Find where the given text appears and provide that cell's center as [x, y] coordinate. 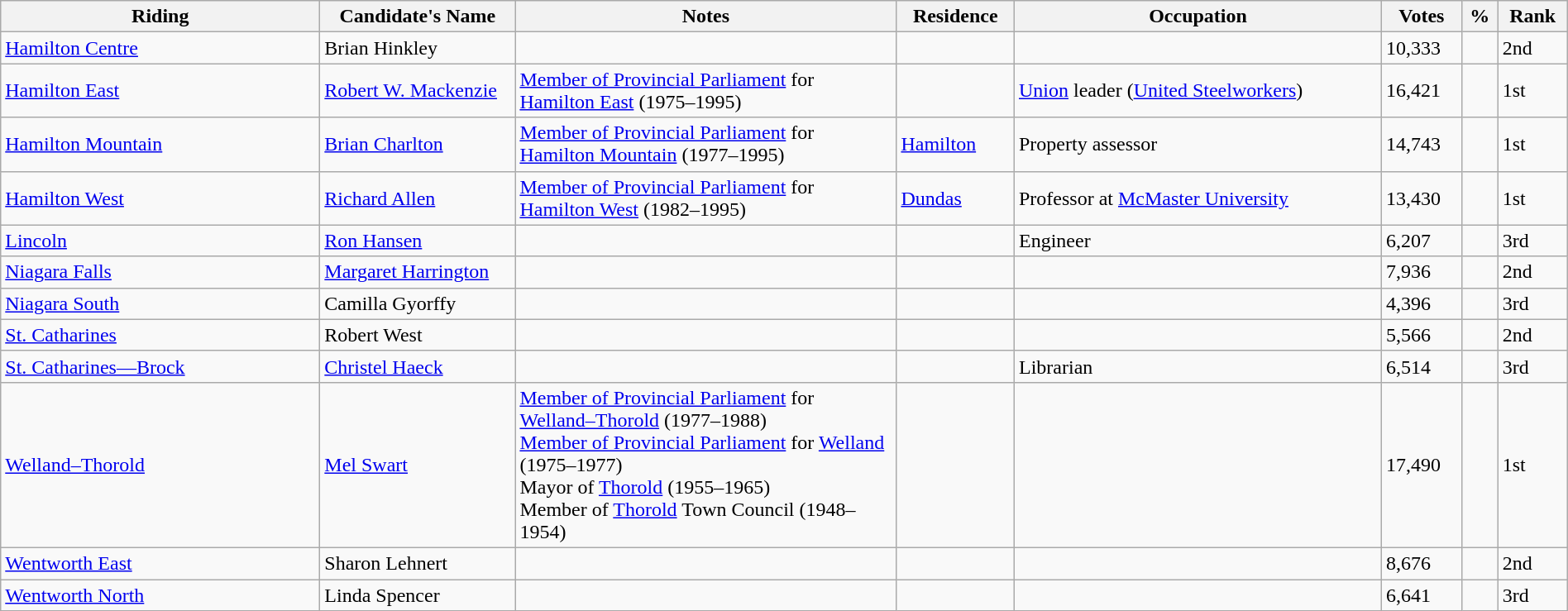
Welland–Thorold [160, 465]
% [1480, 17]
Riding [160, 17]
Occupation [1198, 17]
13,430 [1422, 198]
Residence [956, 17]
Robert W. Mackenzie [418, 91]
Dundas [956, 198]
Niagara South [160, 303]
16,421 [1422, 91]
Christel Haeck [418, 366]
Niagara Falls [160, 272]
Richard Allen [418, 198]
Hamilton Mountain [160, 144]
Hamilton West [160, 198]
Member of Provincial Parliament for Hamilton East (1975–1995) [706, 91]
Notes [706, 17]
6,641 [1422, 594]
Librarian [1198, 366]
Sharon Lehnert [418, 563]
7,936 [1422, 272]
Property assessor [1198, 144]
Ron Hansen [418, 241]
Wentworth East [160, 563]
Hamilton East [160, 91]
Mel Swart [418, 465]
10,333 [1422, 48]
4,396 [1422, 303]
Hamilton Centre [160, 48]
St. Catharines [160, 335]
8,676 [1422, 563]
Brian Hinkley [418, 48]
St. Catharines—Brock [160, 366]
Member of Provincial Parliament for Hamilton Mountain (1977–1995) [706, 144]
Lincoln [160, 241]
Rank [1532, 17]
Camilla Gyorffy [418, 303]
Engineer [1198, 241]
Union leader (United Steelworkers) [1198, 91]
Votes [1422, 17]
5,566 [1422, 335]
Robert West [418, 335]
Hamilton [956, 144]
Margaret Harrington [418, 272]
Candidate's Name [418, 17]
Brian Charlton [418, 144]
Wentworth North [160, 594]
17,490 [1422, 465]
Linda Spencer [418, 594]
14,743 [1422, 144]
6,514 [1422, 366]
Member of Provincial Parliament for Hamilton West (1982–1995) [706, 198]
Professor at McMaster University [1198, 198]
6,207 [1422, 241]
